Return [X, Y] of the center of cell containing provided text 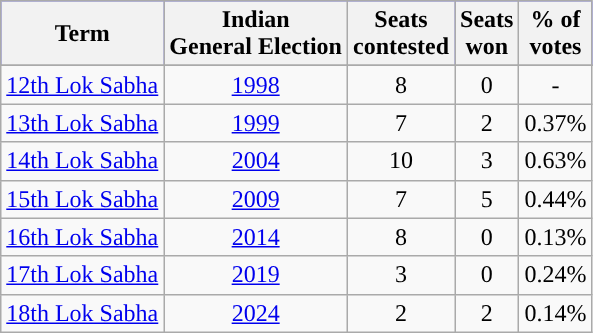
0.24% [556, 275]
5 [487, 199]
2004 [256, 161]
Seatscontested [402, 34]
% of votes [556, 34]
Seatswon [487, 34]
2009 [256, 199]
14th Lok Sabha [82, 161]
0.14% [556, 313]
10 [402, 161]
2019 [256, 275]
12th Lok Sabha [82, 85]
Term [82, 34]
1998 [256, 85]
0.37% [556, 123]
16th Lok Sabha [82, 237]
0.44% [556, 199]
2024 [256, 313]
0.13% [556, 237]
0.63% [556, 161]
18th Lok Sabha [82, 313]
Indian General Election [256, 34]
17th Lok Sabha [82, 275]
- [556, 85]
15th Lok Sabha [82, 199]
1999 [256, 123]
13th Lok Sabha [82, 123]
2014 [256, 237]
